From the cell containing the given text, extract its center point as (X, Y) coordinate. 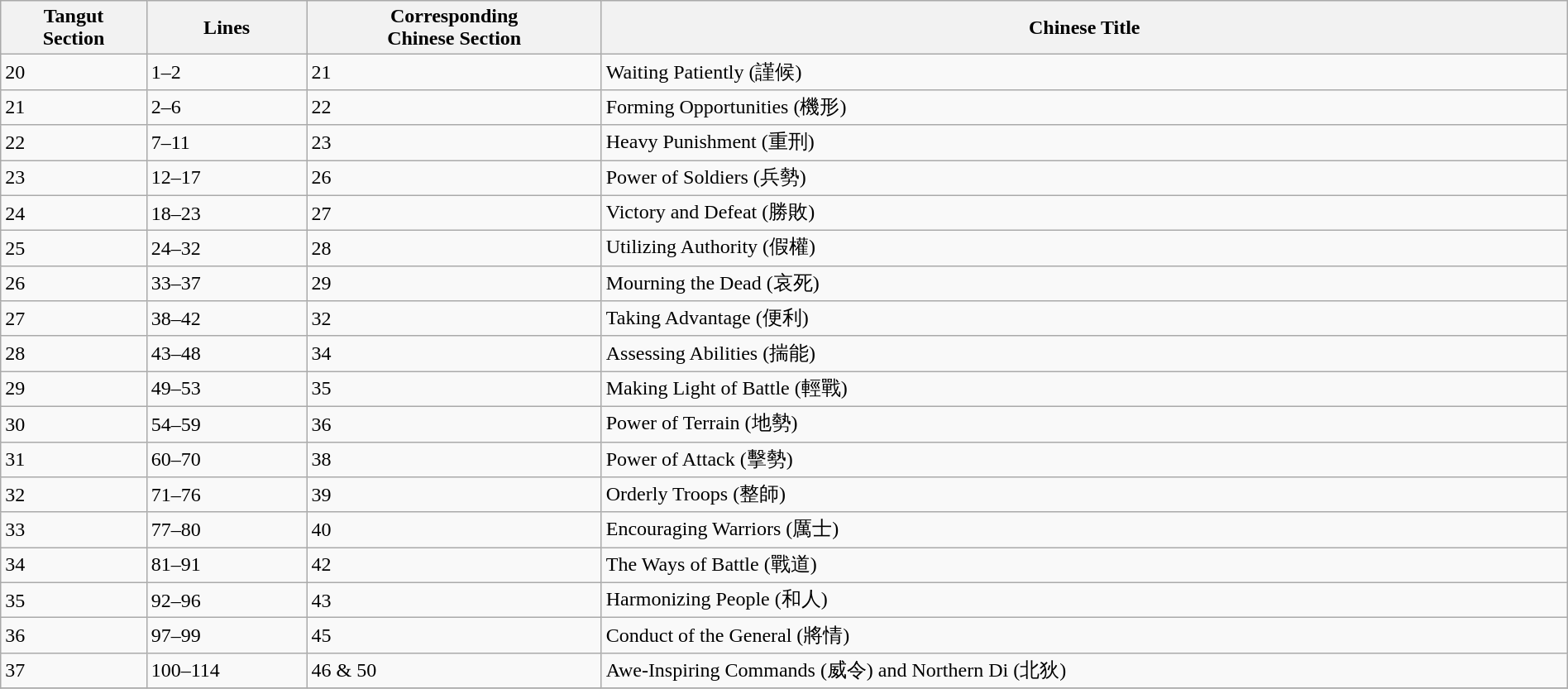
Utilizing Authority (假權) (1084, 248)
40 (454, 529)
33 (74, 529)
92–96 (227, 600)
100–114 (227, 670)
Forming Opportunities (機形) (1084, 108)
Awe-Inspiring Commands (威令) and Northern Di (北狄) (1084, 670)
60–70 (227, 460)
7–11 (227, 142)
CorrespondingChinese Section (454, 28)
77–80 (227, 529)
38 (454, 460)
Taking Advantage (便利) (1084, 319)
42 (454, 566)
1–2 (227, 73)
2–6 (227, 108)
81–91 (227, 566)
Power of Attack (擊勢) (1084, 460)
20 (74, 73)
46 & 50 (454, 670)
38–42 (227, 319)
Power of Soldiers (兵勢) (1084, 179)
97–99 (227, 635)
Chinese Title (1084, 28)
Lines (227, 28)
54–59 (227, 423)
39 (454, 495)
12–17 (227, 179)
25 (74, 248)
49–53 (227, 389)
31 (74, 460)
18–23 (227, 213)
33–37 (227, 283)
Victory and Defeat (勝敗) (1084, 213)
Orderly Troops (整師) (1084, 495)
Encouraging Warriors (厲士) (1084, 529)
30 (74, 423)
43 (454, 600)
Assessing Abilities (揣能) (1084, 354)
Power of Terrain (地勢) (1084, 423)
Mourning the Dead (哀死) (1084, 283)
71–76 (227, 495)
Conduct of the General (將情) (1084, 635)
37 (74, 670)
24–32 (227, 248)
43–48 (227, 354)
45 (454, 635)
Heavy Punishment (重刑) (1084, 142)
TangutSection (74, 28)
Waiting Patiently (謹候) (1084, 73)
Harmonizing People (和人) (1084, 600)
Making Light of Battle (輕戰) (1084, 389)
24 (74, 213)
The Ways of Battle (戰道) (1084, 566)
